Return (x, y) of the center of cell containing provided text 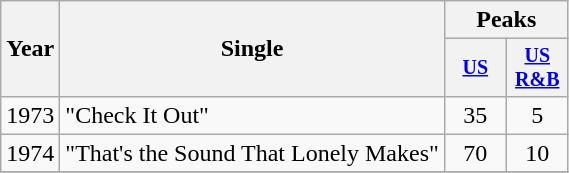
70 (475, 153)
US (475, 68)
"Check It Out" (252, 115)
1973 (30, 115)
Peaks (506, 20)
Year (30, 49)
5 (537, 115)
1974 (30, 153)
35 (475, 115)
USR&B (537, 68)
10 (537, 153)
Single (252, 49)
"That's the Sound That Lonely Makes" (252, 153)
